Provide the [x, y] coordinate of the cell's center where the given text is located.  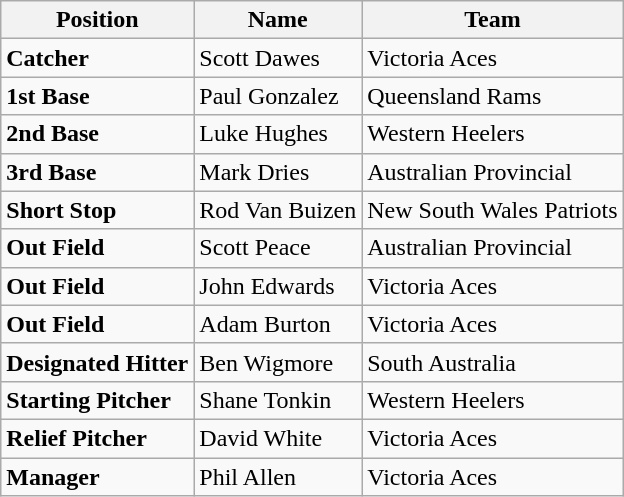
Paul Gonzalez [278, 96]
Adam Burton [278, 324]
Scott Dawes [278, 58]
3rd Base [98, 172]
Name [278, 20]
David White [278, 438]
Team [492, 20]
Luke Hughes [278, 134]
Relief Pitcher [98, 438]
Queensland Rams [492, 96]
Position [98, 20]
John Edwards [278, 286]
New South Wales Patriots [492, 210]
2nd Base [98, 134]
Mark Dries [278, 172]
Shane Tonkin [278, 400]
Catcher [98, 58]
Ben Wigmore [278, 362]
Scott Peace [278, 248]
South Australia [492, 362]
1st Base [98, 96]
Designated Hitter [98, 362]
Phil Allen [278, 477]
Manager [98, 477]
Rod Van Buizen [278, 210]
Short Stop [98, 210]
Starting Pitcher [98, 400]
